Scan for the cell matching the given text and deliver its (X, Y) coordinate at center. 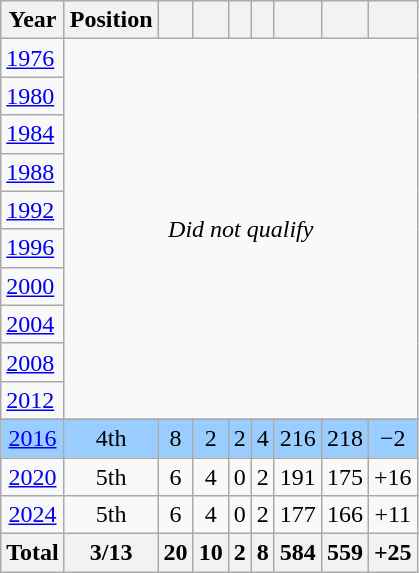
1996 (33, 248)
559 (344, 553)
3/13 (111, 553)
1980 (33, 96)
584 (298, 553)
2012 (33, 400)
1976 (33, 58)
2004 (33, 324)
2016 (33, 438)
Did not qualify (240, 230)
218 (344, 438)
+25 (392, 553)
−2 (392, 438)
2024 (33, 515)
2020 (33, 477)
166 (344, 515)
191 (298, 477)
1992 (33, 210)
Position (111, 20)
1988 (33, 172)
20 (176, 553)
175 (344, 477)
216 (298, 438)
Year (33, 20)
10 (210, 553)
2000 (33, 286)
4th (111, 438)
+16 (392, 477)
2008 (33, 362)
+11 (392, 515)
177 (298, 515)
Total (33, 553)
1984 (33, 134)
